Capture the cell that displays the provided text and extract its (X, Y) central coordinate. 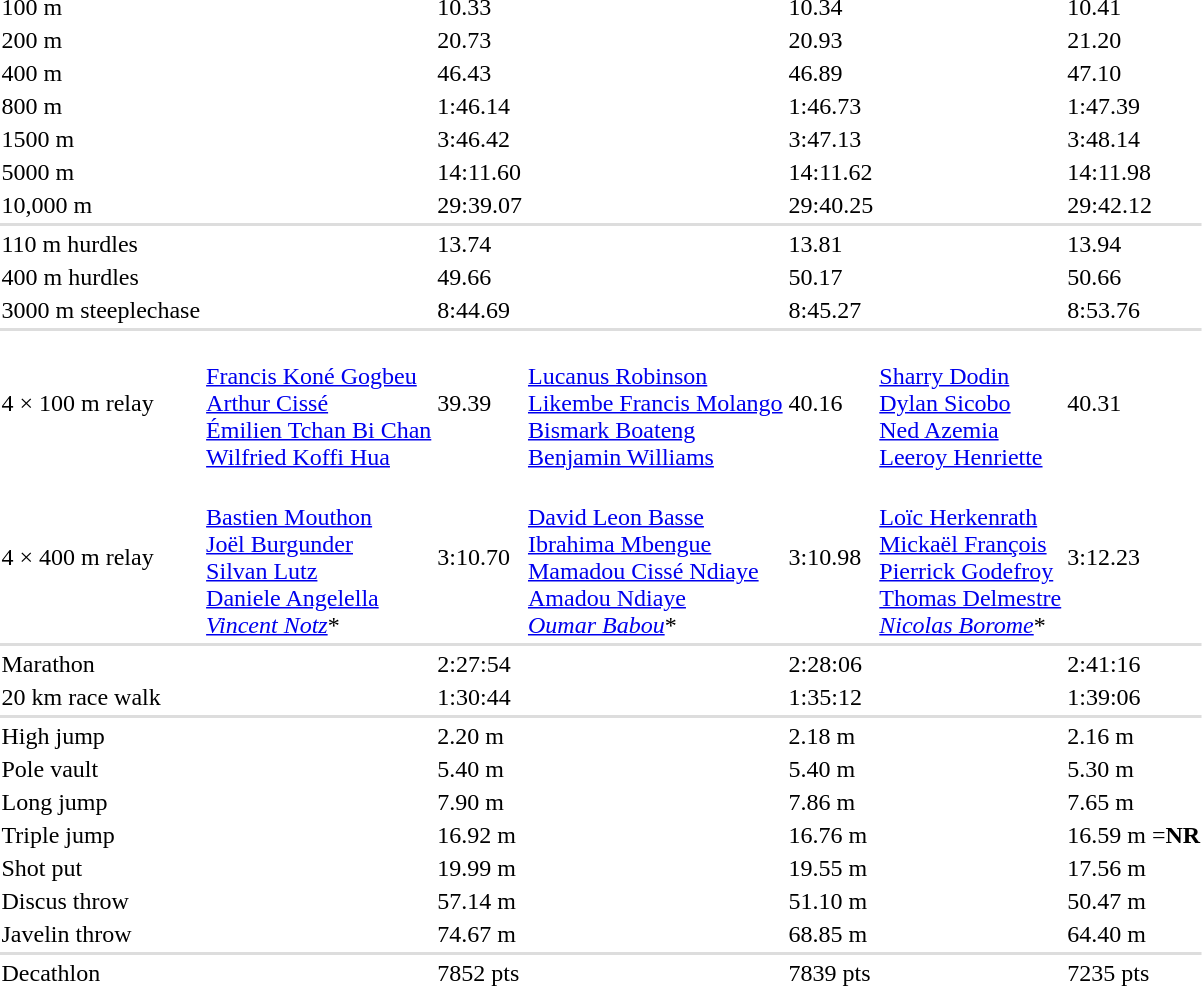
2.16 m (1134, 736)
50.66 (1134, 277)
Lucanus RobinsonLikembe Francis MolangoBismark BoatengBenjamin Williams (655, 403)
Francis Koné GogbeuArthur CisséÉmilien Tchan Bi ChanWilfried Koffi Hua (319, 403)
3:48.14 (1134, 139)
David Leon BasseIbrahima MbengueMamadou Cissé NdiayeAmadou NdiayeOumar Babou* (655, 558)
3:10.70 (480, 558)
20.93 (831, 40)
68.85 m (831, 934)
Pole vault (101, 769)
1:39:06 (1134, 697)
2:28:06 (831, 664)
Long jump (101, 802)
Bastien MouthonJoël BurgunderSilvan LutzDaniele AngelellaVincent Notz* (319, 558)
46.43 (480, 73)
7.86 m (831, 802)
Sharry DodinDylan SicoboNed AzemiaLeeroy Henriette (970, 403)
3000 m steeplechase (101, 310)
40.16 (831, 403)
21.20 (1134, 40)
8:44.69 (480, 310)
29:42.12 (1134, 205)
50.47 m (1134, 901)
29:40.25 (831, 205)
8:45.27 (831, 310)
4 × 400 m relay (101, 558)
Marathon (101, 664)
13.74 (480, 244)
1:47.39 (1134, 106)
Loïc HerkenrathMickaël FrançoisPierrick GodefroyThomas DelmestreNicolas Borome* (970, 558)
40.31 (1134, 403)
64.40 m (1134, 934)
16.92 m (480, 835)
Shot put (101, 868)
16.76 m (831, 835)
14:11.60 (480, 172)
14:11.62 (831, 172)
74.67 m (480, 934)
51.10 m (831, 901)
1:30:44 (480, 697)
High jump (101, 736)
400 m (101, 73)
20.73 (480, 40)
57.14 m (480, 901)
7.90 m (480, 802)
17.56 m (1134, 868)
14:11.98 (1134, 172)
10,000 m (101, 205)
16.59 m =NR (1134, 835)
2.18 m (831, 736)
3:10.98 (831, 558)
3:46.42 (480, 139)
5000 m (101, 172)
46.89 (831, 73)
Discus throw (101, 901)
20 km race walk (101, 697)
8:53.76 (1134, 310)
1:46.73 (831, 106)
4 × 100 m relay (101, 403)
400 m hurdles (101, 277)
29:39.07 (480, 205)
7.65 m (1134, 802)
Javelin throw (101, 934)
1:35:12 (831, 697)
1500 m (101, 139)
800 m (101, 106)
1:46.14 (480, 106)
47.10 (1134, 73)
5.30 m (1134, 769)
49.66 (480, 277)
13.81 (831, 244)
19.55 m (831, 868)
39.39 (480, 403)
3:47.13 (831, 139)
110 m hurdles (101, 244)
2:27:54 (480, 664)
50.17 (831, 277)
Triple jump (101, 835)
3:12.23 (1134, 558)
2.20 m (480, 736)
2:41:16 (1134, 664)
200 m (101, 40)
13.94 (1134, 244)
19.99 m (480, 868)
